Pinpoint the cell where the given text exists, returning its (X, Y) midpoint coordinate. 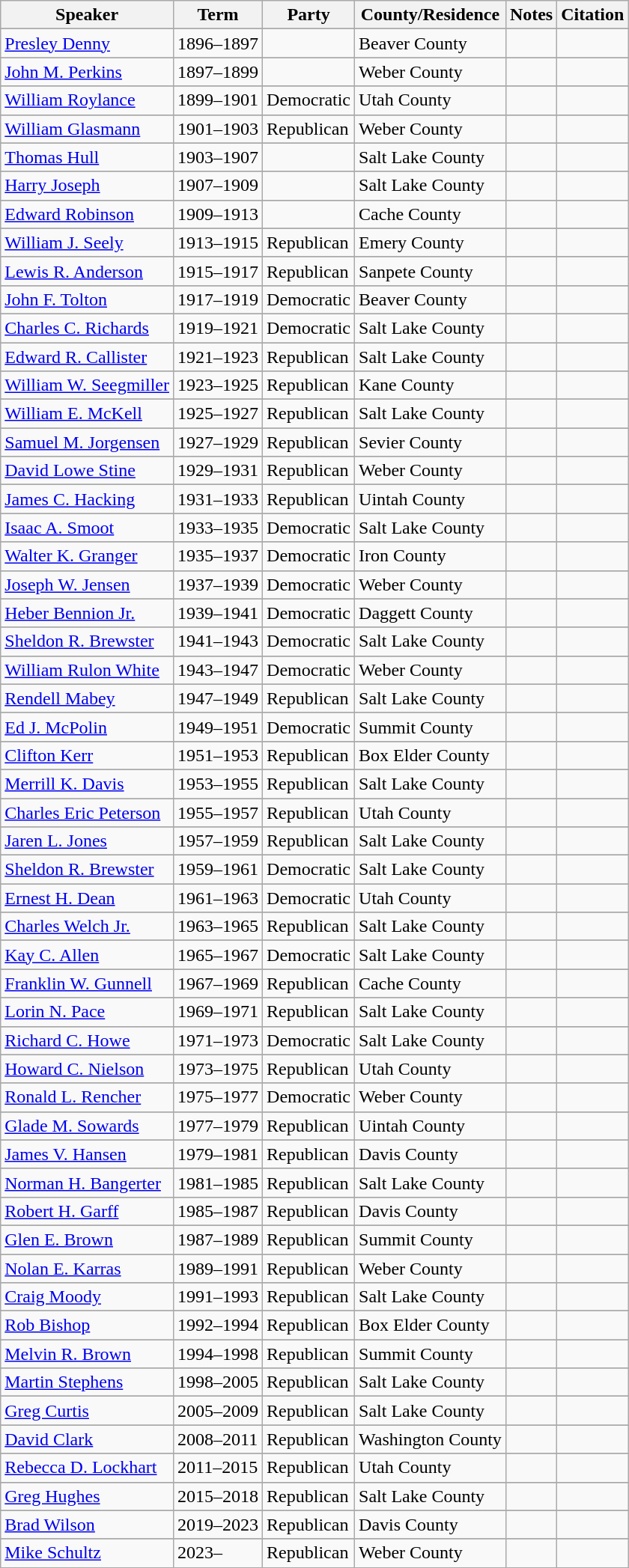
Charles C. Richards (87, 328)
William Roylance (87, 100)
Citation (593, 15)
Samuel M. Jorgensen (87, 442)
Robert H. Garff (87, 1211)
1921–1923 (217, 357)
1977–1979 (217, 1126)
1897–1899 (217, 72)
1935–1937 (217, 556)
2019–2023 (217, 1525)
Rendell Mabey (87, 698)
Sanpete County (431, 271)
Charles Welch Jr. (87, 927)
1927–1929 (217, 442)
James V. Hansen (87, 1154)
Party (309, 15)
Lewis R. Anderson (87, 271)
1987–1989 (217, 1239)
Greg Hughes (87, 1496)
1949–1951 (217, 727)
1901–1903 (217, 129)
1913–1915 (217, 242)
William Glasmann (87, 129)
2011–2015 (217, 1468)
Lorin N. Pace (87, 1012)
1998–2005 (217, 1382)
1973–1975 (217, 1069)
Ronald L. Rencher (87, 1097)
William W. Seegmiller (87, 385)
1961–1963 (217, 898)
1965–1967 (217, 955)
David Lowe Stine (87, 471)
Clifton Kerr (87, 755)
1971–1973 (217, 1040)
Presley Denny (87, 43)
1939–1941 (217, 613)
Harry Joseph (87, 186)
1994–1998 (217, 1354)
William J. Seely (87, 242)
Term (217, 15)
Washington County (431, 1439)
1896–1897 (217, 43)
2008–2011 (217, 1439)
1979–1981 (217, 1154)
Charles Eric Peterson (87, 812)
William Rulon White (87, 670)
Greg Curtis (87, 1411)
Rob Bishop (87, 1326)
Isaac A. Smoot (87, 528)
1981–1985 (217, 1183)
Jaren L. Jones (87, 841)
Rebecca D. Lockhart (87, 1468)
Emery County (431, 242)
1963–1965 (217, 927)
Notes (531, 15)
1925–1927 (217, 414)
1991–1993 (217, 1297)
John F. Tolton (87, 299)
John M. Perkins (87, 72)
1959–1961 (217, 870)
Edward Robinson (87, 214)
William E. McKell (87, 414)
1955–1957 (217, 812)
1937–1939 (217, 585)
Richard C. Howe (87, 1040)
Glen E. Brown (87, 1239)
1919–1921 (217, 328)
Sevier County (431, 442)
Franklin W. Gunnell (87, 983)
2005–2009 (217, 1411)
1957–1959 (217, 841)
1975–1977 (217, 1097)
1967–1969 (217, 983)
1943–1947 (217, 670)
Iron County (431, 556)
Daggett County (431, 613)
1985–1987 (217, 1211)
1931–1933 (217, 499)
1953–1955 (217, 784)
Brad Wilson (87, 1525)
1907–1909 (217, 186)
1915–1917 (217, 271)
Martin Stephens (87, 1382)
1947–1949 (217, 698)
1909–1913 (217, 214)
1899–1901 (217, 100)
1933–1935 (217, 528)
James C. Hacking (87, 499)
1951–1953 (217, 755)
David Clark (87, 1439)
Melvin R. Brown (87, 1354)
Mike Schultz (87, 1553)
1969–1971 (217, 1012)
Kane County (431, 385)
Speaker (87, 15)
2015–2018 (217, 1496)
Edward R. Callister (87, 357)
Howard C. Nielson (87, 1069)
Kay C. Allen (87, 955)
Ernest H. Dean (87, 898)
1941–1943 (217, 641)
Walter K. Granger (87, 556)
Thomas Hull (87, 157)
1992–1994 (217, 1326)
1989–1991 (217, 1269)
Nolan E. Karras (87, 1269)
1917–1919 (217, 299)
County/Residence (431, 15)
Ed J. McPolin (87, 727)
2023– (217, 1553)
1929–1931 (217, 471)
1923–1925 (217, 385)
Joseph W. Jensen (87, 585)
Craig Moody (87, 1297)
Glade M. Sowards (87, 1126)
Norman H. Bangerter (87, 1183)
Merrill K. Davis (87, 784)
1903–1907 (217, 157)
Heber Bennion Jr. (87, 613)
